Determine the (x, y) coordinate at the center of the cell enclosing the given text.  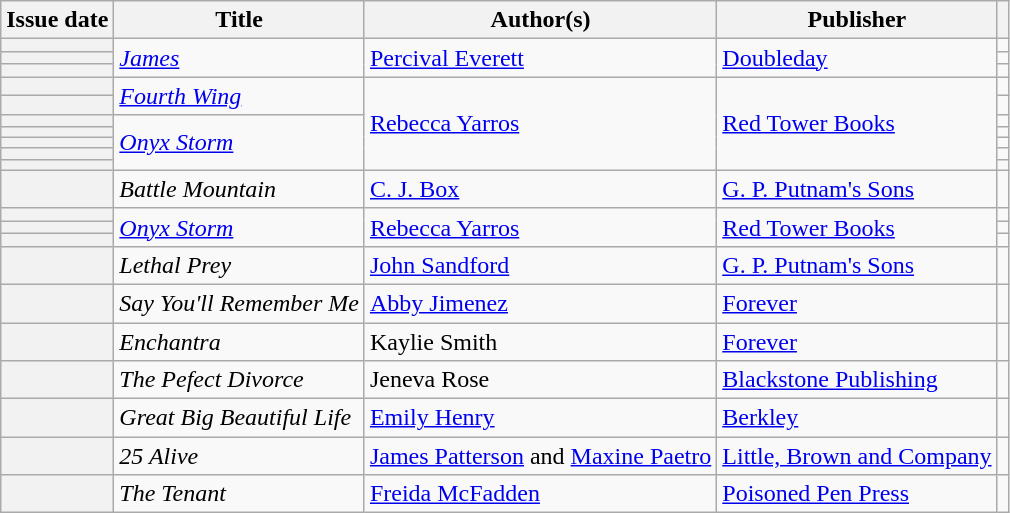
James Patterson and Maxine Paetro (540, 456)
Publisher (857, 20)
Doubleday (857, 58)
Emily Henry (540, 418)
25 Alive (240, 456)
Author(s) (540, 20)
James (240, 58)
Lethal Prey (240, 265)
Title (240, 20)
Say You'll Remember Me (240, 303)
Blackstone Publishing (857, 380)
Poisoned Pen Press (857, 494)
John Sandford (540, 265)
C. J. Box (540, 189)
Percival Everett (540, 58)
Abby Jimenez (540, 303)
Freida McFadden (540, 494)
Great Big Beautiful Life (240, 418)
Berkley (857, 418)
Battle Mountain (240, 189)
Fourth Wing (240, 96)
Kaylie Smith (540, 341)
Jeneva Rose (540, 380)
The Pefect Divorce (240, 380)
Enchantra (240, 341)
Issue date (58, 20)
Little, Brown and Company (857, 456)
The Tenant (240, 494)
